Find where the given text appears and provide that cell's center as (X, Y) coordinate. 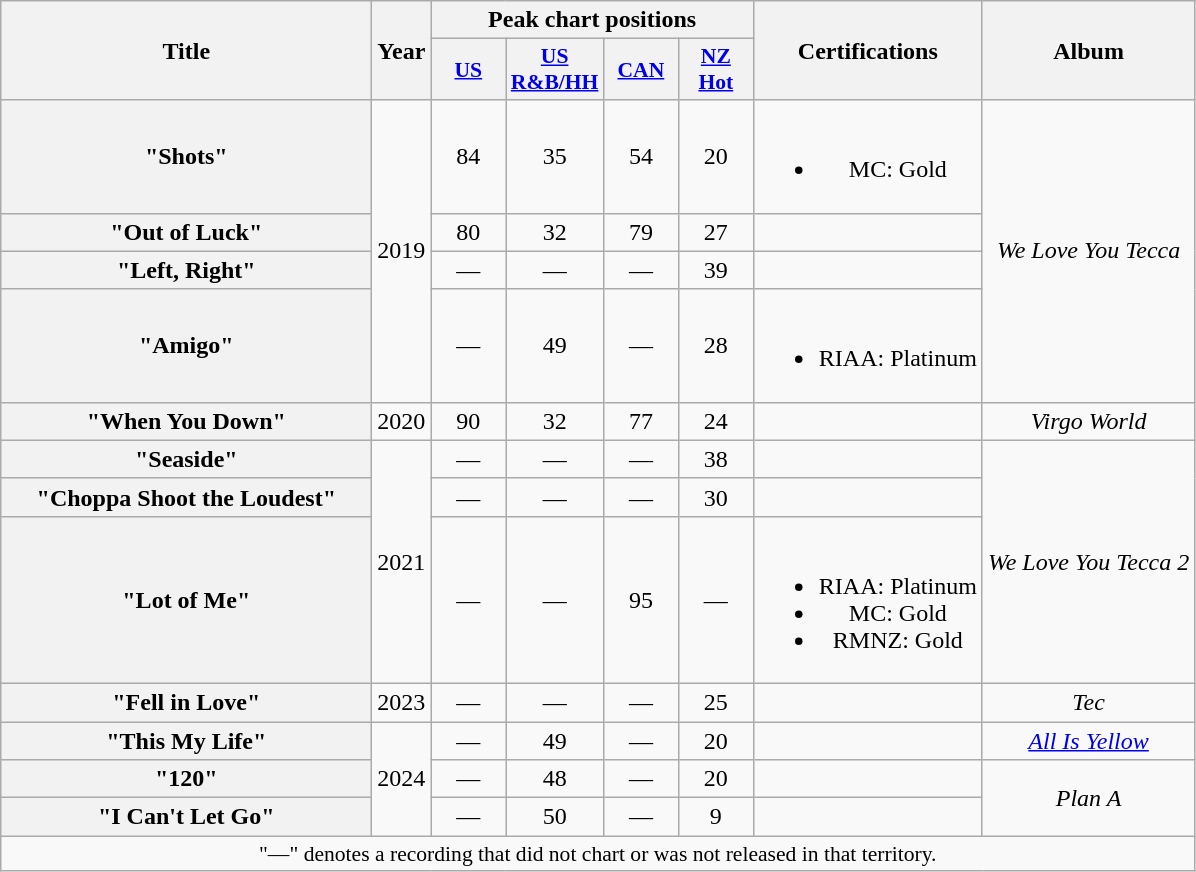
"120" (186, 779)
US (468, 70)
We Love You Tecca 2 (1088, 562)
Peak chart positions (592, 20)
2020 (402, 421)
2019 (402, 251)
RIAA: PlatinumMC: GoldRMNZ: Gold (868, 600)
"Fell in Love" (186, 702)
All Is Yellow (1088, 741)
2024 (402, 779)
"Out of Luck" (186, 232)
NZHot (716, 70)
"Choppa Shoot the Loudest" (186, 497)
Album (1088, 50)
39 (716, 270)
79 (640, 232)
95 (640, 600)
"Amigo" (186, 346)
CAN (640, 70)
28 (716, 346)
Year (402, 50)
We Love You Tecca (1088, 251)
50 (555, 817)
2021 (402, 562)
"—" denotes a recording that did not chart or was not released in that territory. (598, 854)
24 (716, 421)
54 (640, 156)
38 (716, 459)
Plan A (1088, 798)
2023 (402, 702)
"I Can't Let Go" (186, 817)
USR&B/HH (555, 70)
Title (186, 50)
9 (716, 817)
77 (640, 421)
"This My Life" (186, 741)
"Lot of Me" (186, 600)
80 (468, 232)
25 (716, 702)
35 (555, 156)
Tec (1088, 702)
"When You Down" (186, 421)
27 (716, 232)
RIAA: Platinum (868, 346)
MC: Gold (868, 156)
"Shots" (186, 156)
Certifications (868, 50)
"Seaside" (186, 459)
48 (555, 779)
90 (468, 421)
Virgo World (1088, 421)
"Left, Right" (186, 270)
30 (716, 497)
84 (468, 156)
